Capture the cell that displays the provided text and extract its [X, Y] central coordinate. 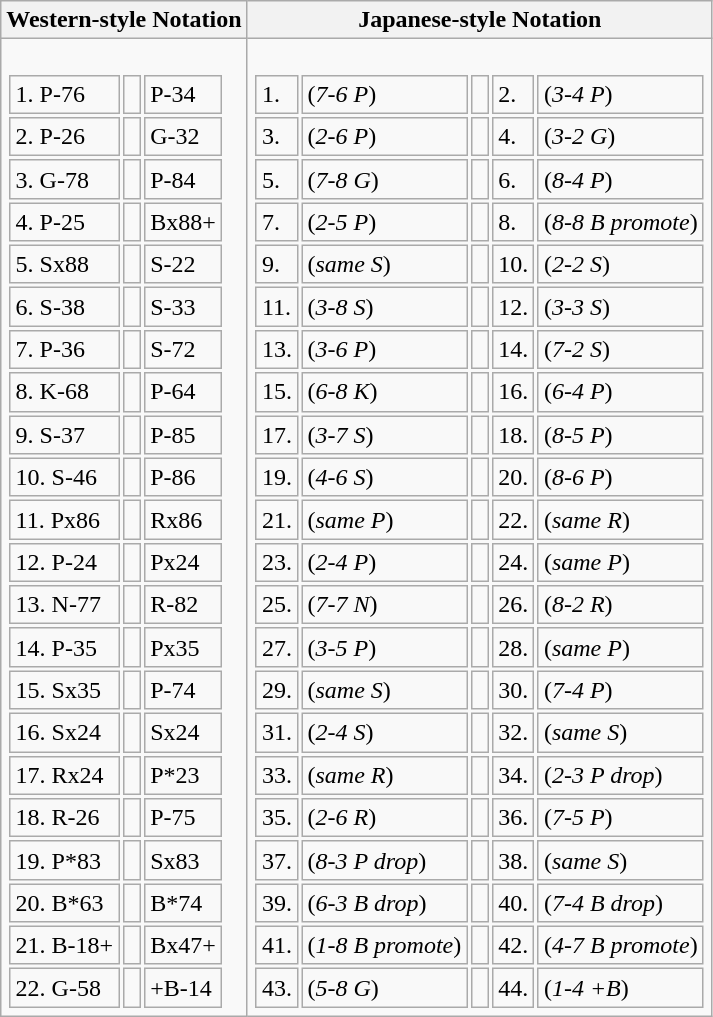
17. [278, 435]
(2-6 R) [384, 818]
36. [514, 818]
(8-2 R) [621, 605]
13. [278, 350]
41. [278, 946]
18. [514, 435]
Bx88+ [183, 222]
4. P-25 [64, 222]
19. [278, 477]
26. [514, 605]
(3-6 P) [384, 350]
43. [278, 988]
44. [514, 988]
(3-2 G) [621, 137]
G-32 [183, 137]
(4-7 B promote) [621, 946]
20. [514, 477]
12. P-24 [64, 563]
22. G-58 [64, 988]
29. [278, 690]
(7-8 G) [384, 179]
3. [278, 137]
(7-4 B drop) [621, 903]
+B-14 [183, 988]
19. P*83 [64, 860]
28. [514, 648]
P-34 [183, 94]
16. Sx24 [64, 733]
30. [514, 690]
(7-6 P) [384, 94]
(7-5 P) [621, 818]
25. [278, 605]
(3-7 S) [384, 435]
(6-8 K) [384, 392]
Western-style Notation [124, 20]
P-75 [183, 818]
P-85 [183, 435]
1. P-76 [64, 94]
(2-3 P drop) [621, 775]
(8-8 B promote) [621, 222]
Px24 [183, 563]
31. [278, 733]
38. [514, 860]
2. P-26 [64, 137]
32. [514, 733]
8. [514, 222]
(2-4 P) [384, 563]
(8-6 P) [621, 477]
(3-3 S) [621, 307]
(2-2 S) [621, 265]
P-86 [183, 477]
P-64 [183, 392]
40. [514, 903]
P-84 [183, 179]
12. [514, 307]
16. [514, 392]
(3-4 P) [621, 94]
35. [278, 818]
(6-4 P) [621, 392]
11. [278, 307]
(3-8 S) [384, 307]
Rx86 [183, 520]
(4-6 S) [384, 477]
8. K-68 [64, 392]
18. R-26 [64, 818]
6. [514, 179]
9. S-37 [64, 435]
7. [278, 222]
5. [278, 179]
2. [514, 94]
5. Sx88 [64, 265]
(2-4 S) [384, 733]
15. Sx35 [64, 690]
(5-8 G) [384, 988]
20. B*63 [64, 903]
(2-6 P) [384, 137]
10. S-46 [64, 477]
11. Px86 [64, 520]
(8-4 P) [621, 179]
(2-5 P) [384, 222]
6. S-38 [64, 307]
(7-2 S) [621, 350]
Px35 [183, 648]
17. Rx24 [64, 775]
15. [278, 392]
21. B-18+ [64, 946]
Bx47+ [183, 946]
R-82 [183, 605]
(3-5 P) [384, 648]
10. [514, 265]
34. [514, 775]
S-22 [183, 265]
7. P-36 [64, 350]
Japanese-style Notation [480, 20]
S-72 [183, 350]
(8-5 P) [621, 435]
9. [278, 265]
S-33 [183, 307]
Sx83 [183, 860]
(8-3 P drop) [384, 860]
24. [514, 563]
(6-3 B drop) [384, 903]
B*74 [183, 903]
(1-8 B promote) [384, 946]
37. [278, 860]
(1-4 +B) [621, 988]
P-74 [183, 690]
14. P-35 [64, 648]
33. [278, 775]
23. [278, 563]
39. [278, 903]
4. [514, 137]
27. [278, 648]
22. [514, 520]
Sx24 [183, 733]
13. N-77 [64, 605]
(7-7 N) [384, 605]
14. [514, 350]
P*23 [183, 775]
3. G-78 [64, 179]
(7-4 P) [621, 690]
42. [514, 946]
1. [278, 94]
21. [278, 520]
